Return (x, y) of the center of cell containing provided text 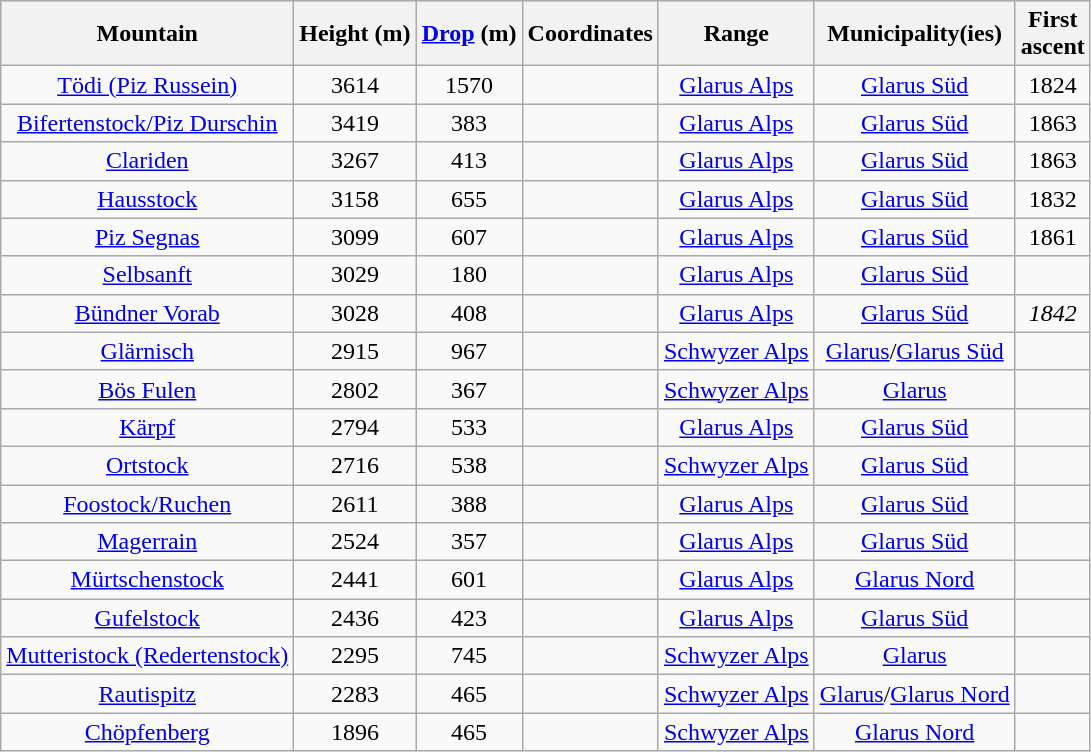
357 (469, 542)
Clariden (148, 161)
Bös Fulen (148, 389)
3099 (355, 237)
Kärpf (148, 427)
Range (736, 34)
538 (469, 465)
3614 (355, 85)
Ortstock (148, 465)
Magerrain (148, 542)
Coordinates (590, 34)
2436 (355, 618)
180 (469, 275)
3158 (355, 199)
1861 (1052, 237)
Drop (m) (469, 34)
607 (469, 237)
Gufelstock (148, 618)
Tödi (Piz Russein) (148, 85)
1824 (1052, 85)
967 (469, 351)
Chöpfenberg (148, 732)
Bündner Vorab (148, 313)
Bifertenstock/Piz Durschin (148, 123)
388 (469, 503)
Mürtschenstock (148, 580)
Hausstock (148, 199)
3029 (355, 275)
2283 (355, 694)
Glarus/Glarus Süd (914, 351)
Foostock/Ruchen (148, 503)
Height (m) (355, 34)
Glärnisch (148, 351)
Municipality(ies) (914, 34)
367 (469, 389)
1896 (355, 732)
1832 (1052, 199)
3419 (355, 123)
2915 (355, 351)
Mutteristock (Redertenstock) (148, 656)
745 (469, 656)
2611 (355, 503)
2524 (355, 542)
2794 (355, 427)
423 (469, 618)
2802 (355, 389)
2716 (355, 465)
Firstascent (1052, 34)
1842 (1052, 313)
383 (469, 123)
533 (469, 427)
3267 (355, 161)
Piz Segnas (148, 237)
601 (469, 580)
2441 (355, 580)
Glarus/Glarus Nord (914, 694)
2295 (355, 656)
Selbsanft (148, 275)
1570 (469, 85)
413 (469, 161)
3028 (355, 313)
Rautispitz (148, 694)
Mountain (148, 34)
408 (469, 313)
655 (469, 199)
